Scan for the cell matching the given text and deliver its [x, y] coordinate at center. 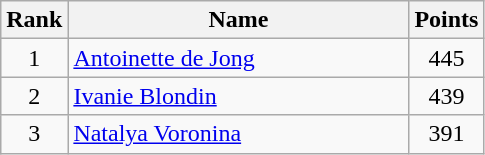
439 [446, 96]
2 [34, 96]
Name [238, 20]
Antoinette de Jong [238, 58]
Points [446, 20]
1 [34, 58]
Rank [34, 20]
Natalya Voronina [238, 134]
Ivanie Blondin [238, 96]
3 [34, 134]
391 [446, 134]
445 [446, 58]
